Return the (X, Y) coordinate for the center point of the cell that contains the specified text.  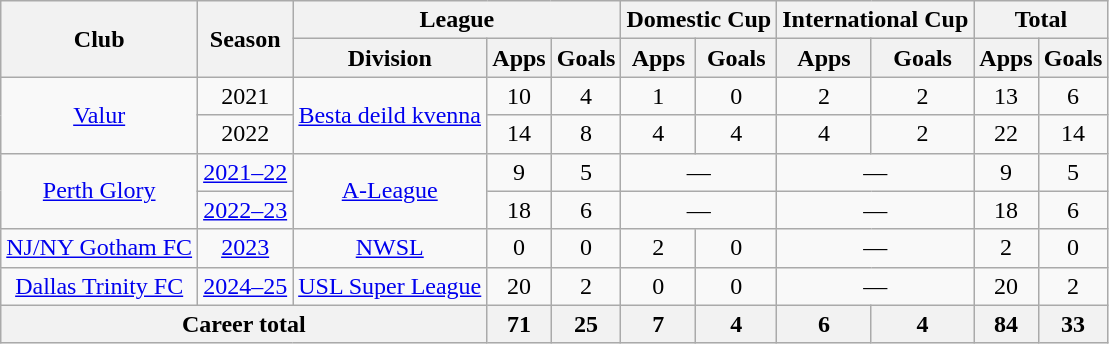
A-League (390, 191)
13 (1006, 96)
71 (519, 324)
NWSL (390, 248)
Division (390, 58)
Perth Glory (100, 191)
25 (586, 324)
8 (586, 134)
10 (519, 96)
33 (1073, 324)
2024–25 (246, 286)
NJ/NY Gotham FC (100, 248)
Domestic Cup (699, 20)
Club (100, 39)
Dallas Trinity FC (100, 286)
Career total (244, 324)
84 (1006, 324)
2021 (246, 96)
2021–22 (246, 172)
1 (658, 96)
Total (1041, 20)
League (457, 20)
2022 (246, 134)
Valur (100, 115)
22 (1006, 134)
Besta deild kvenna (390, 115)
2023 (246, 248)
Season (246, 39)
7 (658, 324)
USL Super League (390, 286)
2022–23 (246, 210)
International Cup (876, 20)
